Identify which cell holds the provided text, then report its (x, y) central coordinate. 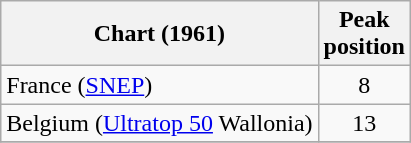
Chart (1961) (160, 34)
France (SNEP) (160, 85)
13 (364, 123)
Belgium (Ultratop 50 Wallonia) (160, 123)
Peakposition (364, 34)
8 (364, 85)
